Capture the cell that displays the provided text and extract its (x, y) central coordinate. 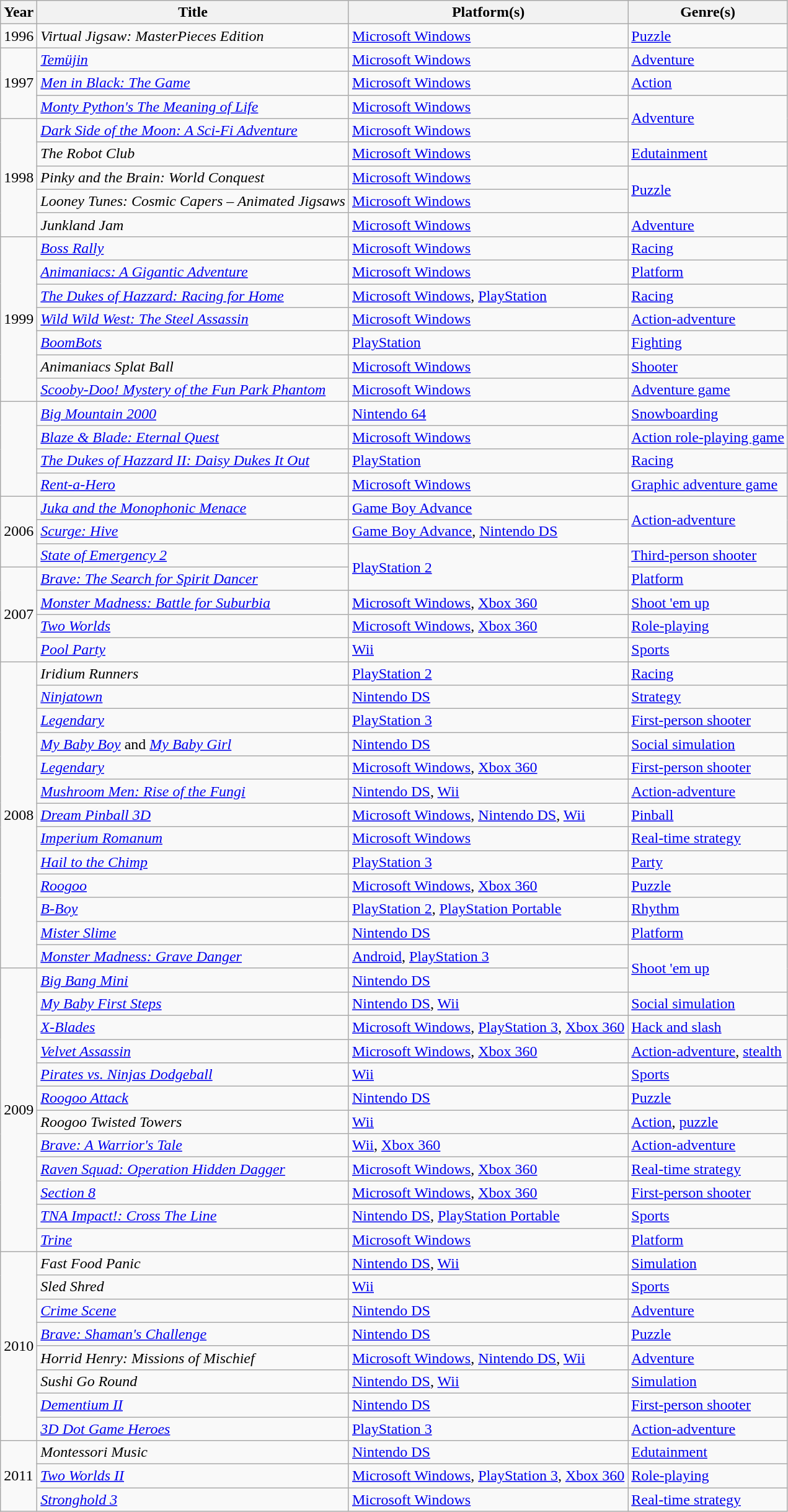
The Dukes of Hazzard: Racing for Home (193, 296)
My Baby Boy and My Baby Girl (193, 744)
Microsoft Windows, PlayStation (488, 296)
Snowboarding (708, 414)
Platform(s) (488, 12)
Ninjatown (193, 697)
Two Worlds II (193, 1476)
Shooter (708, 367)
Hack and slash (708, 1027)
1999 (19, 319)
Roogoo Attack (193, 1098)
Dark Side of the Moon: A Sci-Fi Adventure (193, 130)
Velvet Assassin (193, 1051)
1996 (19, 36)
B-Boy (193, 909)
Imperium Romanum (193, 838)
Boss Rally (193, 248)
Adventure game (708, 390)
1997 (19, 83)
Iridium Runners (193, 673)
Pinky and the Brain: World Conquest (193, 177)
My Baby First Steps (193, 1003)
Raven Squad: Operation Hidden Dagger (193, 1169)
Junkland Jam (193, 225)
Dementium II (193, 1405)
Party (708, 862)
Pinball (708, 815)
Sushi Go Round (193, 1381)
3D Dot Game Heroes (193, 1428)
Year (19, 12)
Genre(s) (708, 12)
Action (708, 83)
The Robot Club (193, 154)
1998 (19, 177)
Monty Python's The Meaning of Life (193, 107)
Mushroom Men: Rise of the Fungi (193, 791)
TNA Impact!: Cross The Line (193, 1216)
Wii, Xbox 360 (488, 1145)
Monster Madness: Battle for Suburbia (193, 602)
Fighting (708, 343)
Two Worlds (193, 626)
2011 (19, 1476)
PlayStation 2, PlayStation Portable (488, 909)
Roogoo Twisted Towers (193, 1122)
Virtual Jigsaw: MasterPieces Edition (193, 36)
Temüjin (193, 60)
Looney Tunes: Cosmic Capers – Animated Jigsaws (193, 201)
Game Boy Advance, Nintendo DS (488, 531)
Big Mountain 2000 (193, 414)
2008 (19, 815)
The Dukes of Hazzard II: Daisy Dukes It Out (193, 461)
Wild Wild West: The Steel Assassin (193, 319)
Brave: A Warrior's Tale (193, 1145)
Brave: The Search for Spirit Dancer (193, 579)
2007 (19, 614)
Pirates vs. Ninjas Dodgeball (193, 1075)
Blaze & Blade: Eternal Quest (193, 437)
Brave: Shaman's Challenge (193, 1334)
Sled Shred (193, 1287)
Strategy (708, 697)
Animaniacs Splat Ball (193, 367)
Stronghold 3 (193, 1500)
Nintendo 64 (488, 414)
Monster Madness: Grave Danger (193, 956)
Rent-a-Hero (193, 484)
Big Bang Mini (193, 980)
Third-person shooter (708, 555)
Android, PlayStation 3 (488, 956)
Action, puzzle (708, 1122)
Hail to the Chimp (193, 862)
Trine (193, 1240)
2010 (19, 1346)
Roogoo (193, 886)
2009 (19, 1110)
Men in Black: The Game (193, 83)
Action-adventure, stealth (708, 1051)
Scurge: Hive (193, 531)
State of Emergency 2 (193, 555)
Dream Pinball 3D (193, 815)
Mister Slime (193, 933)
2006 (19, 531)
Section 8 (193, 1193)
Scooby-Doo! Mystery of the Fun Park Phantom (193, 390)
Pool Party (193, 649)
Title (193, 12)
Horrid Henry: Missions of Mischief (193, 1358)
Animaniacs: A Gigantic Adventure (193, 272)
Graphic adventure game (708, 484)
BoomBots (193, 343)
Crime Scene (193, 1310)
X-Blades (193, 1027)
Nintendo DS, PlayStation Portable (488, 1216)
Montessori Music (193, 1452)
Rhythm (708, 909)
Action role-playing game (708, 437)
Game Boy Advance (488, 508)
Juka and the Monophonic Menace (193, 508)
Fast Food Panic (193, 1263)
